Locate the cell with the specified text and output its (X, Y) center coordinate. 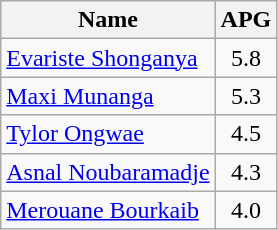
Merouane Bourkaib (108, 210)
4.5 (246, 134)
Maxi Munanga (108, 96)
Evariste Shonganya (108, 58)
Tylor Ongwae (108, 134)
5.8 (246, 58)
Asnal Noubaramadje (108, 172)
Name (108, 20)
5.3 (246, 96)
4.3 (246, 172)
4.0 (246, 210)
APG (246, 20)
